Search for the cell housing the specified text and yield its (x, y) center coordinate. 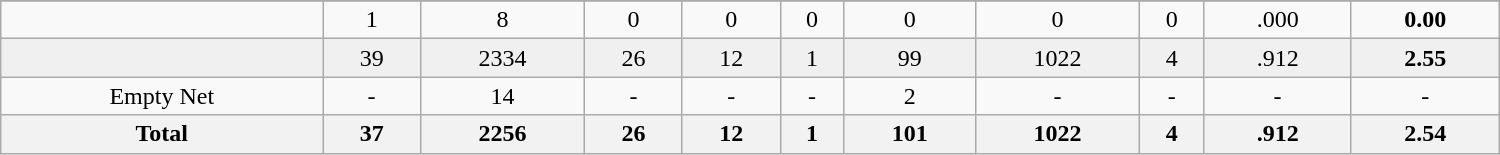
37 (372, 134)
0.00 (1425, 20)
2.54 (1425, 134)
2 (910, 96)
2.55 (1425, 58)
14 (502, 96)
Total (162, 134)
2334 (502, 58)
101 (910, 134)
8 (502, 20)
.000 (1278, 20)
99 (910, 58)
2256 (502, 134)
Empty Net (162, 96)
39 (372, 58)
